Output the [x, y] coordinate of the center of the cell containing the given text.  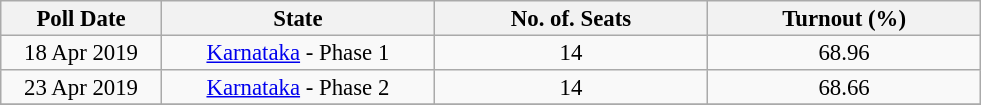
Karnataka - Phase 1 [298, 54]
Turnout (%) [844, 18]
Poll Date [82, 18]
68.66 [844, 88]
68.96 [844, 54]
23 Apr 2019 [82, 88]
State [298, 18]
No. of. Seats [570, 18]
Karnataka - Phase 2 [298, 88]
18 Apr 2019 [82, 54]
